Output the [X, Y] coordinate of the center of the cell containing the given text.  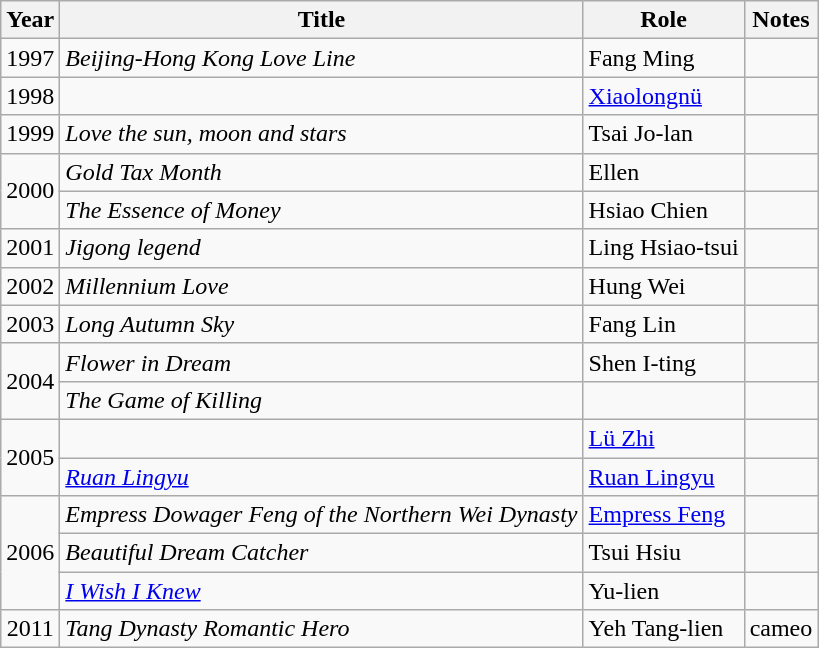
Gold Tax Month [322, 172]
Year [30, 20]
cameo [781, 629]
1999 [30, 134]
Title [322, 20]
Millennium Love [322, 286]
2011 [30, 629]
Empress Feng [664, 515]
2006 [30, 553]
2002 [30, 286]
1997 [30, 58]
Yu-lien [664, 591]
Flower in Dream [322, 362]
I Wish I Knew [322, 591]
Yeh Tang-lien [664, 629]
2001 [30, 248]
Xiaolongnü [664, 96]
Hsiao Chien [664, 210]
Lü Zhi [664, 438]
The Game of Killing [322, 400]
Empress Dowager Feng of the Northern Wei Dynasty [322, 515]
Ling Hsiao-tsui [664, 248]
Long Autumn Sky [322, 324]
Tsui Hsiu [664, 553]
The Essence of Money [322, 210]
1998 [30, 96]
Beautiful Dream Catcher [322, 553]
Role [664, 20]
Tang Dynasty Romantic Hero [322, 629]
Jigong legend [322, 248]
Shen I-ting [664, 362]
Notes [781, 20]
Ellen [664, 172]
2005 [30, 457]
Beijing-Hong Kong Love Line [322, 58]
Fang Ming [664, 58]
2003 [30, 324]
Fang Lin [664, 324]
Hung Wei [664, 286]
Tsai Jo-lan [664, 134]
Love the sun, moon and stars [322, 134]
2000 [30, 191]
2004 [30, 381]
